Search for the cell housing the specified text and yield its (x, y) center coordinate. 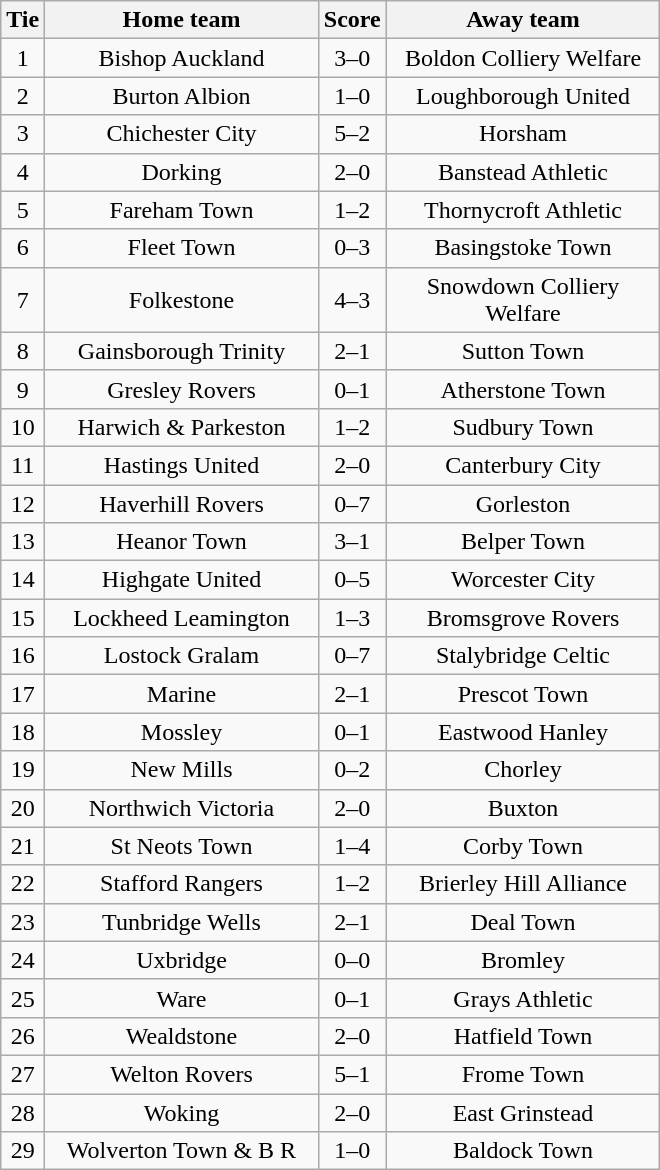
Away team (523, 20)
Bishop Auckland (182, 58)
Worcester City (523, 580)
Sudbury Town (523, 427)
Corby Town (523, 846)
Bromsgrove Rovers (523, 618)
5 (23, 210)
Basingstoke Town (523, 248)
Bromley (523, 960)
29 (23, 1151)
Fareham Town (182, 210)
1–4 (352, 846)
Eastwood Hanley (523, 732)
Burton Albion (182, 96)
Gresley Rovers (182, 389)
Tunbridge Wells (182, 922)
East Grinstead (523, 1113)
0–0 (352, 960)
Hatfield Town (523, 1036)
6 (23, 248)
24 (23, 960)
Canterbury City (523, 465)
8 (23, 351)
Mossley (182, 732)
Northwich Victoria (182, 808)
22 (23, 884)
16 (23, 656)
3–0 (352, 58)
7 (23, 300)
Frome Town (523, 1074)
Boldon Colliery Welfare (523, 58)
25 (23, 998)
Baldock Town (523, 1151)
Highgate United (182, 580)
Welton Rovers (182, 1074)
27 (23, 1074)
Heanor Town (182, 542)
St Neots Town (182, 846)
Snowdown Colliery Welfare (523, 300)
2 (23, 96)
11 (23, 465)
0–3 (352, 248)
28 (23, 1113)
18 (23, 732)
Chorley (523, 770)
23 (23, 922)
4 (23, 172)
0–2 (352, 770)
3 (23, 134)
Folkestone (182, 300)
Stalybridge Celtic (523, 656)
12 (23, 503)
14 (23, 580)
10 (23, 427)
Belper Town (523, 542)
Lostock Gralam (182, 656)
Dorking (182, 172)
1 (23, 58)
17 (23, 694)
Banstead Athletic (523, 172)
5–1 (352, 1074)
Uxbridge (182, 960)
Ware (182, 998)
9 (23, 389)
Wolverton Town & B R (182, 1151)
Gorleston (523, 503)
Score (352, 20)
4–3 (352, 300)
1–3 (352, 618)
Brierley Hill Alliance (523, 884)
New Mills (182, 770)
21 (23, 846)
26 (23, 1036)
Sutton Town (523, 351)
5–2 (352, 134)
0–5 (352, 580)
Wealdstone (182, 1036)
Prescot Town (523, 694)
Loughborough United (523, 96)
Fleet Town (182, 248)
19 (23, 770)
Marine (182, 694)
3–1 (352, 542)
Haverhill Rovers (182, 503)
Deal Town (523, 922)
Home team (182, 20)
Lockheed Leamington (182, 618)
Tie (23, 20)
Chichester City (182, 134)
Harwich & Parkeston (182, 427)
20 (23, 808)
Woking (182, 1113)
Gainsborough Trinity (182, 351)
Hastings United (182, 465)
13 (23, 542)
Horsham (523, 134)
Stafford Rangers (182, 884)
Buxton (523, 808)
15 (23, 618)
Thornycroft Athletic (523, 210)
Grays Athletic (523, 998)
Atherstone Town (523, 389)
